Scan for the cell matching the given text and deliver its [x, y] coordinate at center. 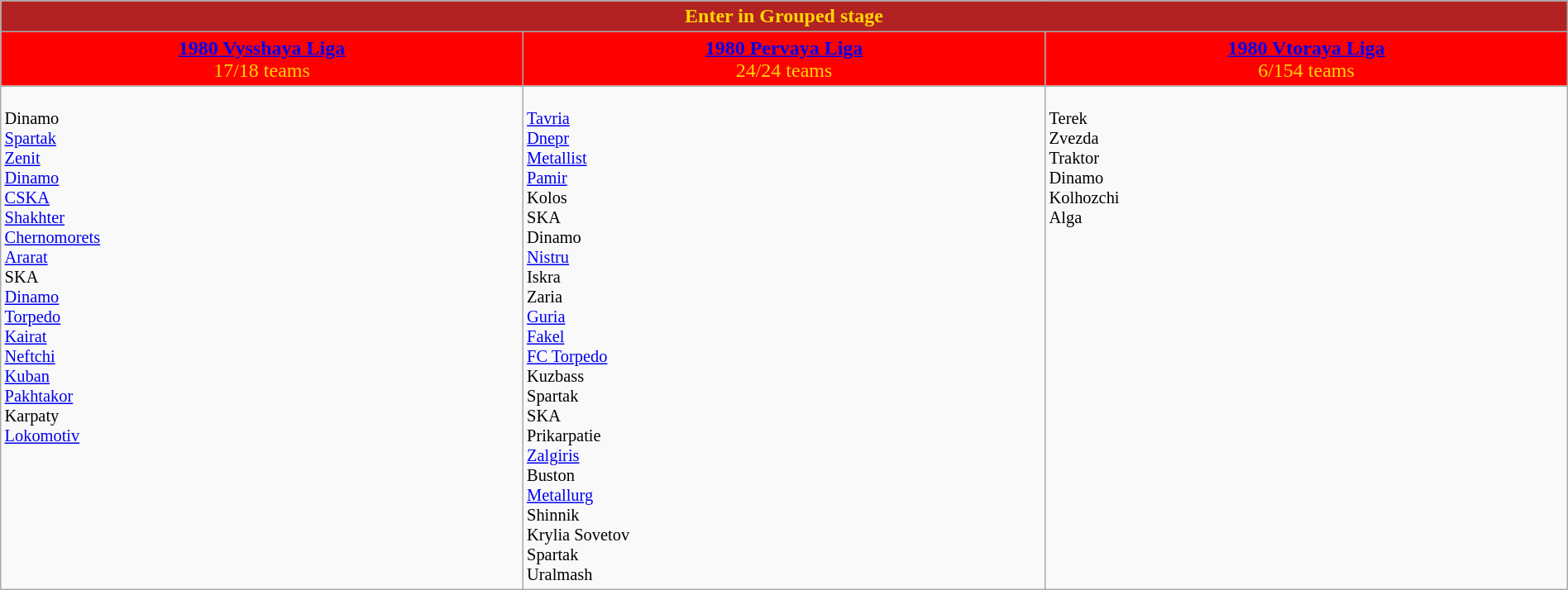
Dinamo Spartak Zenit Dinamo CSKA Shakhter Chernomorets Ararat SKA Dinamo Torpedo Kairat Neftchi Kuban Pakhtakor Karpaty Lokomotiv [262, 338]
Enter in Grouped stage [784, 17]
1980 Vtoraya Liga6/154 teams [1307, 59]
1980 Pervaya Liga24/24 teams [784, 59]
Terek Zvezda Traktor Dinamo Kolhozchi Alga [1307, 338]
1980 Vysshaya Liga17/18 teams [262, 59]
